Locate the cell with the specified text and output its [x, y] center coordinate. 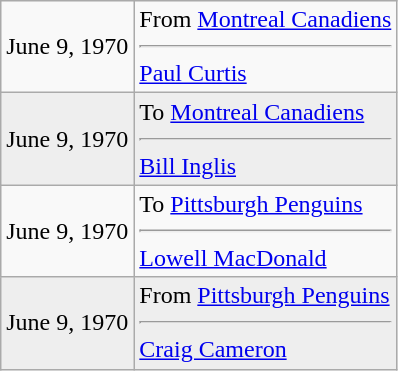
From Montreal CanadiensPaul Curtis [266, 47]
From Pittsburgh PenguinsCraig Cameron [266, 323]
To Pittsburgh PenguinsLowell MacDonald [266, 231]
To Montreal CanadiensBill Inglis [266, 139]
